Search for the cell housing the specified text and yield its [x, y] center coordinate. 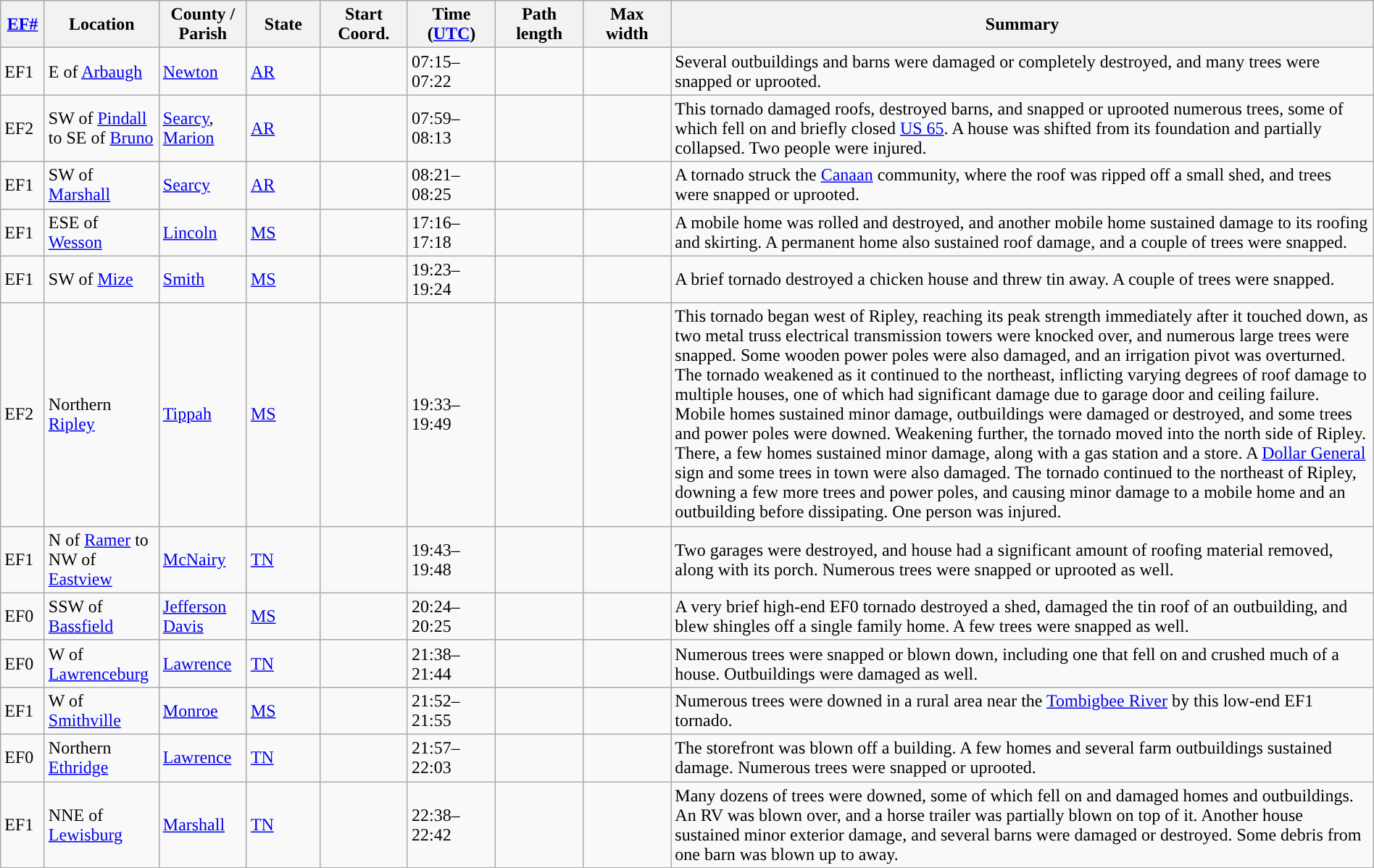
19:43–19:48 [451, 559]
Searcy [203, 185]
ESE of Wesson [101, 232]
08:21–08:25 [451, 185]
Newton [203, 71]
07:59–08:13 [451, 128]
Location [101, 25]
McNairy [203, 559]
W of Smithville [101, 710]
21:52–21:55 [451, 710]
Searcy, Marion [203, 128]
19:23–19:24 [451, 280]
Time (UTC) [451, 25]
19:33–19:49 [451, 414]
Numerous trees were snapped or blown down, including one that fell on and crushed much of a house. Outbuildings were damaged as well. [1022, 664]
Numerous trees were downed in a rural area near the Tombigbee River by this low-end EF1 tornado. [1022, 710]
The storefront was blown off a building. A few homes and several farm outbuildings sustained damage. Numerous trees were snapped or uprooted. [1022, 758]
Several outbuildings and barns were damaged or completely destroyed, and many trees were snapped or uprooted. [1022, 71]
Path length [539, 25]
Lincoln [203, 232]
SW of Mize [101, 280]
Max width [628, 25]
21:57–22:03 [451, 758]
State [283, 25]
W of Lawrenceburg [101, 664]
Summary [1022, 25]
Northern Ethridge [101, 758]
NNE of Lewisburg [101, 825]
Tippah [203, 414]
22:38–22:42 [451, 825]
EF# [23, 25]
County / Parish [203, 25]
Monroe [203, 710]
N of Ramer to NW of Eastview [101, 559]
Marshall [203, 825]
Smith [203, 280]
Jefferson Davis [203, 616]
A tornado struck the Canaan community, where the roof was ripped off a small shed, and trees were snapped or uprooted. [1022, 185]
17:16–17:18 [451, 232]
21:38–21:44 [451, 664]
E of Arbaugh [101, 71]
SW of Marshall [101, 185]
Northern Ripley [101, 414]
A brief tornado destroyed a chicken house and threw tin away. A couple of trees were snapped. [1022, 280]
20:24–20:25 [451, 616]
Start Coord. [364, 25]
07:15–07:22 [451, 71]
SW of Pindall to SE of Bruno [101, 128]
SSW of Bassfield [101, 616]
